Identify which cell holds the provided text, then report its (x, y) central coordinate. 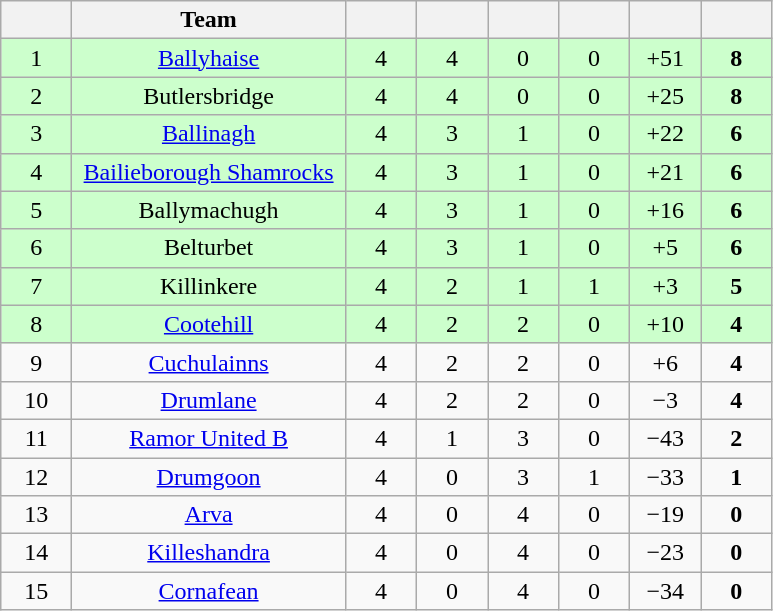
−33 (666, 477)
Bailieborough Shamrocks (209, 172)
Arva (209, 515)
Drumgoon (209, 477)
Cootehill (209, 324)
15 (36, 591)
Killeshandra (209, 553)
+3 (666, 286)
Cuchulainns (209, 362)
13 (36, 515)
Killinkere (209, 286)
−34 (666, 591)
+16 (666, 210)
−23 (666, 553)
−43 (666, 438)
Ballinagh (209, 134)
Ballymachugh (209, 210)
Belturbet (209, 248)
Ramor United B (209, 438)
−19 (666, 515)
+51 (666, 58)
10 (36, 400)
+21 (666, 172)
−3 (666, 400)
12 (36, 477)
+10 (666, 324)
Drumlane (209, 400)
11 (36, 438)
+22 (666, 134)
+5 (666, 248)
Team (209, 20)
9 (36, 362)
14 (36, 553)
Ballyhaise (209, 58)
+25 (666, 96)
Cornafean (209, 591)
+6 (666, 362)
7 (36, 286)
Butlersbridge (209, 96)
